Detect which cell encompasses the target text, then output its [X, Y] center coordinate. 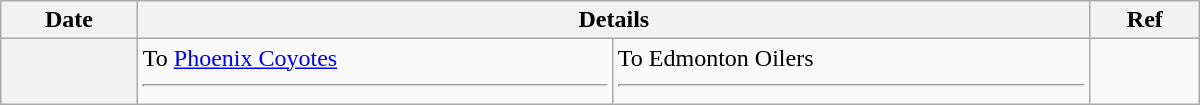
To Phoenix Coyotes [374, 72]
Details [614, 20]
To Edmonton Oilers [851, 72]
Ref [1144, 20]
Date [70, 20]
